Detect which cell encompasses the target text, then output its (x, y) center coordinate. 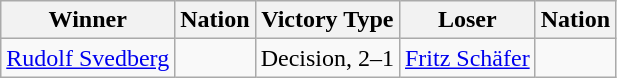
Winner (88, 20)
Loser (467, 20)
Fritz Schäfer (467, 58)
Decision, 2–1 (327, 58)
Rudolf Svedberg (88, 58)
Victory Type (327, 20)
